Search for the cell housing the specified text and yield its [x, y] center coordinate. 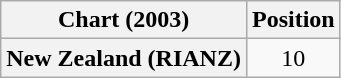
Position [293, 20]
10 [293, 58]
New Zealand (RIANZ) [124, 58]
Chart (2003) [124, 20]
